Search for the cell housing the specified text and yield its [x, y] center coordinate. 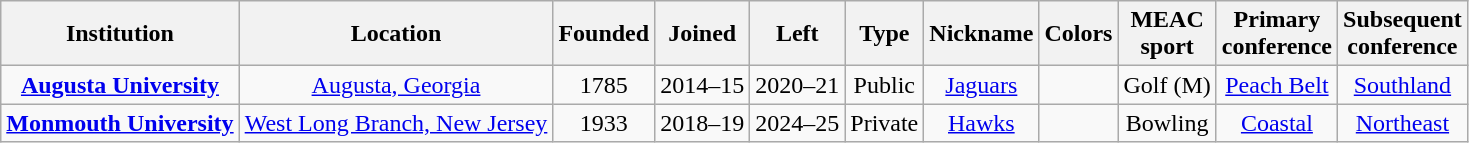
Jaguars [982, 85]
Monmouth University [120, 123]
Subsequentconference [1403, 34]
1933 [604, 123]
Southland [1403, 85]
Type [884, 34]
MEACsport [1167, 34]
2020–21 [798, 85]
Northeast [1403, 123]
Coastal [1276, 123]
2024–25 [798, 123]
Joined [702, 34]
Left [798, 34]
2014–15 [702, 85]
Colors [1078, 34]
Hawks [982, 123]
Nickname [982, 34]
Bowling [1167, 123]
Primaryconference [1276, 34]
Golf (M) [1167, 85]
Location [396, 34]
1785 [604, 85]
Institution [120, 34]
Augusta, Georgia [396, 85]
2018–19 [702, 123]
West Long Branch, New Jersey [396, 123]
Private [884, 123]
Founded [604, 34]
Peach Belt [1276, 85]
Public [884, 85]
Augusta University [120, 85]
